For the text-containing cell, return its midpoint in (x, y) coordinate format. 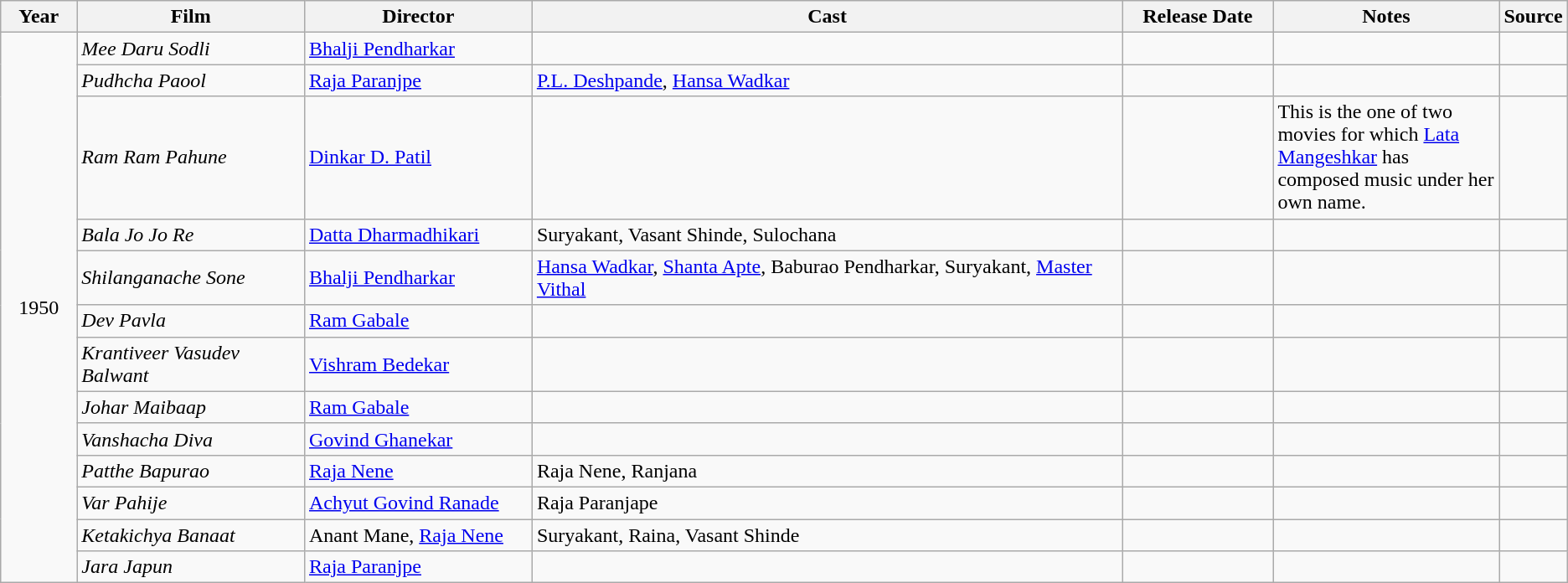
Var Pahije (191, 503)
Suryakant, Vasant Shinde, Sulochana (827, 235)
Shilanganache Sone (191, 278)
Source (1533, 17)
Patthe Bapurao (191, 471)
Director (418, 17)
Ram Ram Pahune (191, 157)
Film (191, 17)
Ketakichya Banaat (191, 535)
Year (39, 17)
Cast (827, 17)
Raja Nene (418, 471)
Raja Nene, Ranjana (827, 471)
Krantiveer Vasudev Balwant (191, 364)
Dev Pavla (191, 321)
Vishram Bedekar (418, 364)
Bala Jo Jo Re (191, 235)
Govind Ghanekar (418, 439)
Raja Paranjape (827, 503)
Mee Daru Sodli (191, 49)
Pudhcha Paool (191, 80)
Datta Dharmadhikari (418, 235)
Release Date (1198, 17)
Notes (1386, 17)
Achyut Govind Ranade (418, 503)
Dinkar D. Patil (418, 157)
Anant Mane, Raja Nene (418, 535)
Suryakant, Raina, Vasant Shinde (827, 535)
Johar Maibaap (191, 407)
P.L. Deshpande, Hansa Wadkar (827, 80)
Jara Japun (191, 567)
This is the one of two movies for which Lata Mangeshkar has composed music under her own name. (1386, 157)
Vanshacha Diva (191, 439)
Hansa Wadkar, Shanta Apte, Baburao Pendharkar, Suryakant, Master Vithal (827, 278)
1950 (39, 308)
